Determine the (X, Y) coordinate at the center of the cell enclosing the given text.  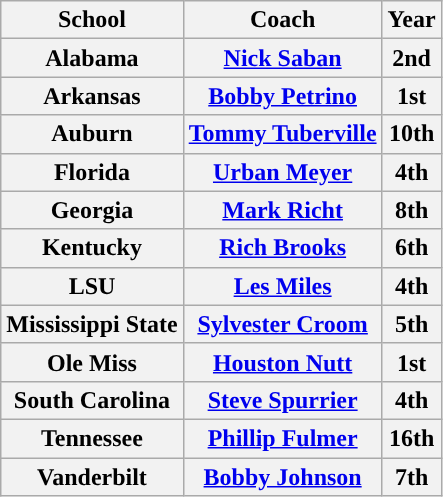
Urban Meyer (282, 172)
Coach (282, 20)
Rich Brooks (282, 248)
Tommy Tuberville (282, 134)
Florida (92, 172)
Bobby Johnson (282, 477)
2nd (412, 58)
6th (412, 248)
Georgia (92, 210)
LSU (92, 286)
Nick Saban (282, 58)
Year (412, 20)
Steve Spurrier (282, 400)
Les Miles (282, 286)
Bobby Petrino (282, 96)
Vanderbilt (92, 477)
Mississippi State (92, 324)
School (92, 20)
10th (412, 134)
Ole Miss (92, 362)
Tennessee (92, 438)
Phillip Fulmer (282, 438)
Sylvester Croom (282, 324)
Mark Richt (282, 210)
Houston Nutt (282, 362)
7th (412, 477)
Kentucky (92, 248)
Arkansas (92, 96)
5th (412, 324)
Auburn (92, 134)
South Carolina (92, 400)
8th (412, 210)
Alabama (92, 58)
16th (412, 438)
